Locate the cell with the specified text and output its [X, Y] center coordinate. 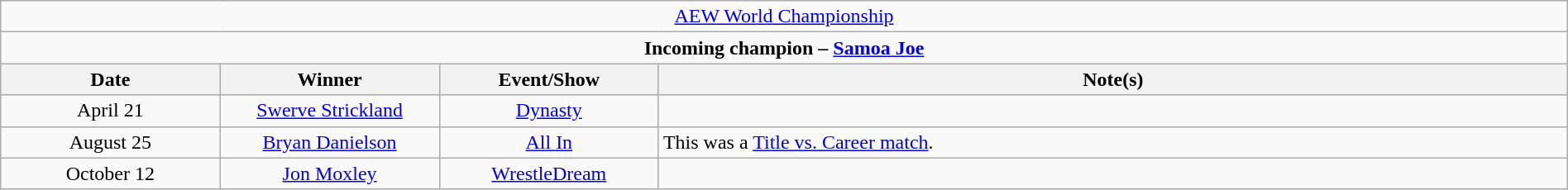
Jon Moxley [329, 173]
Note(s) [1113, 79]
Incoming champion – Samoa Joe [784, 48]
Swerve Strickland [329, 111]
WrestleDream [549, 173]
October 12 [111, 173]
Winner [329, 79]
Dynasty [549, 111]
All In [549, 142]
Date [111, 79]
Event/Show [549, 79]
April 21 [111, 111]
This was a Title vs. Career match. [1113, 142]
August 25 [111, 142]
Bryan Danielson [329, 142]
AEW World Championship [784, 17]
